Identify which cell holds the provided text, then report its (X, Y) central coordinate. 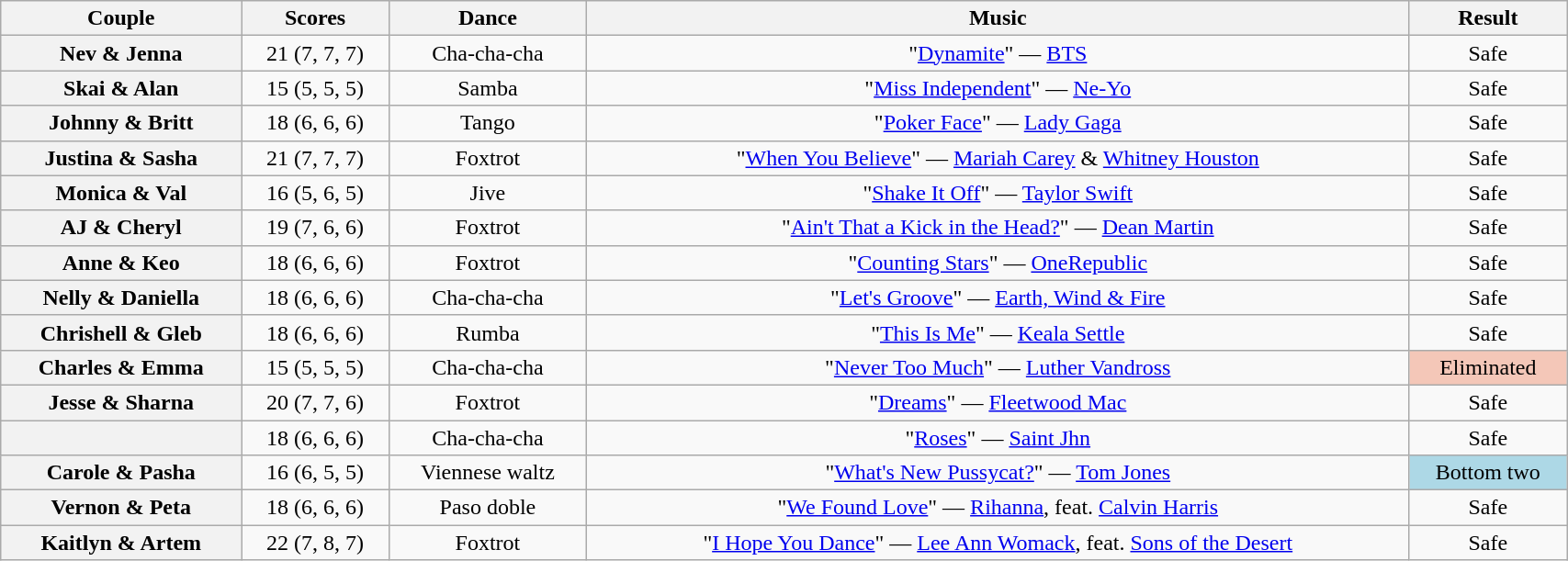
Tango (487, 123)
Monica & Val (121, 193)
Eliminated (1488, 367)
Jesse & Sharna (121, 402)
"We Found Love" — Rihanna, feat. Calvin Harris (998, 508)
"This Is Me" — Keala Settle (998, 332)
Couple (121, 18)
Charles & Emma (121, 367)
Chrishell & Gleb (121, 332)
Viennese waltz (487, 473)
"Dreams" — Fleetwood Mac (998, 402)
Anne & Keo (121, 263)
Rumba (487, 332)
AJ & Cheryl (121, 228)
"Dynamite" — BTS (998, 53)
Dance (487, 18)
Music (998, 18)
"Shake It Off" — Taylor Swift (998, 193)
Vernon & Peta (121, 508)
20 (7, 7, 6) (316, 402)
Johnny & Britt (121, 123)
16 (6, 5, 5) (316, 473)
Kaitlyn & Artem (121, 543)
"Ain't That a Kick in the Head?" — Dean Martin (998, 228)
"What's New Pussycat?" — Tom Jones (998, 473)
19 (7, 6, 6) (316, 228)
22 (7, 8, 7) (316, 543)
"I Hope You Dance" — Lee Ann Womack, feat. Sons of the Desert (998, 543)
Jive (487, 193)
"Never Too Much" — Luther Vandross (998, 367)
Nev & Jenna (121, 53)
Scores (316, 18)
Paso doble (487, 508)
Justina & Sasha (121, 158)
Skai & Alan (121, 88)
Nelly & Daniella (121, 297)
"Let's Groove" — Earth, Wind & Fire (998, 297)
"When You Believe" — Mariah Carey & Whitney Houston (998, 158)
"Miss Independent" — Ne-Yo (998, 88)
"Counting Stars" — OneRepublic (998, 263)
Result (1488, 18)
Carole & Pasha (121, 473)
"Poker Face" — Lady Gaga (998, 123)
Samba (487, 88)
16 (5, 6, 5) (316, 193)
Bottom two (1488, 473)
"Roses" — Saint Jhn (998, 438)
